Return the [X, Y] coordinate for the center point of the cell that contains the specified text.  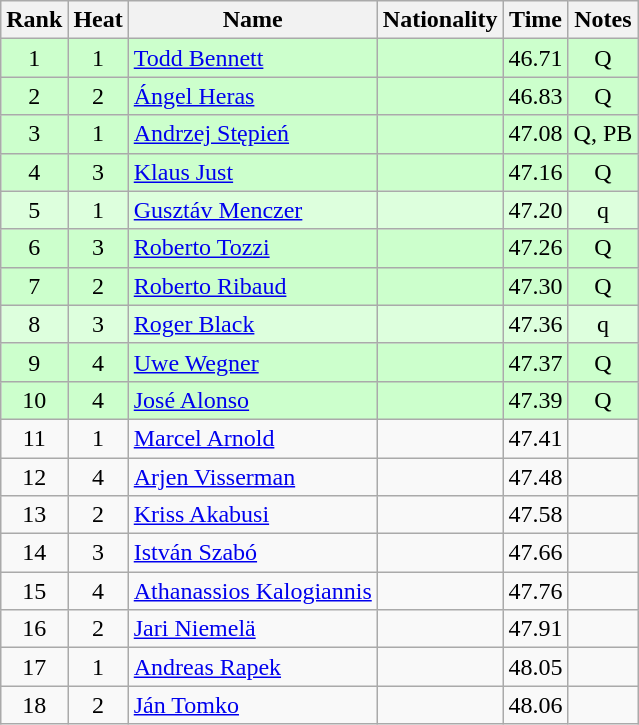
Athanassios Kalogiannis [252, 591]
18 [34, 705]
7 [34, 286]
Roberto Ribaud [252, 286]
Time [536, 20]
47.08 [536, 134]
Nationality [440, 20]
47.76 [536, 591]
46.83 [536, 96]
Name [252, 20]
47.66 [536, 553]
10 [34, 400]
Jari Niemelä [252, 629]
Notes [603, 20]
Gusztáv Menczer [252, 210]
13 [34, 515]
47.37 [536, 362]
Andrzej Stępień [252, 134]
9 [34, 362]
Roberto Tozzi [252, 248]
5 [34, 210]
Roger Black [252, 324]
48.06 [536, 705]
12 [34, 477]
47.16 [536, 172]
15 [34, 591]
48.05 [536, 667]
Kriss Akabusi [252, 515]
Andreas Rapek [252, 667]
6 [34, 248]
8 [34, 324]
47.30 [536, 286]
47.48 [536, 477]
16 [34, 629]
Ján Tomko [252, 705]
István Szabó [252, 553]
Todd Bennett [252, 58]
Rank [34, 20]
14 [34, 553]
47.39 [536, 400]
47.36 [536, 324]
Uwe Wegner [252, 362]
Heat [98, 20]
46.71 [536, 58]
11 [34, 438]
47.41 [536, 438]
47.26 [536, 248]
47.58 [536, 515]
Q, PB [603, 134]
Ángel Heras [252, 96]
47.20 [536, 210]
José Alonso [252, 400]
17 [34, 667]
Klaus Just [252, 172]
Arjen Visserman [252, 477]
47.91 [536, 629]
Marcel Arnold [252, 438]
